Extract the [x, y] coordinate from the center of the cell holding the provided text.  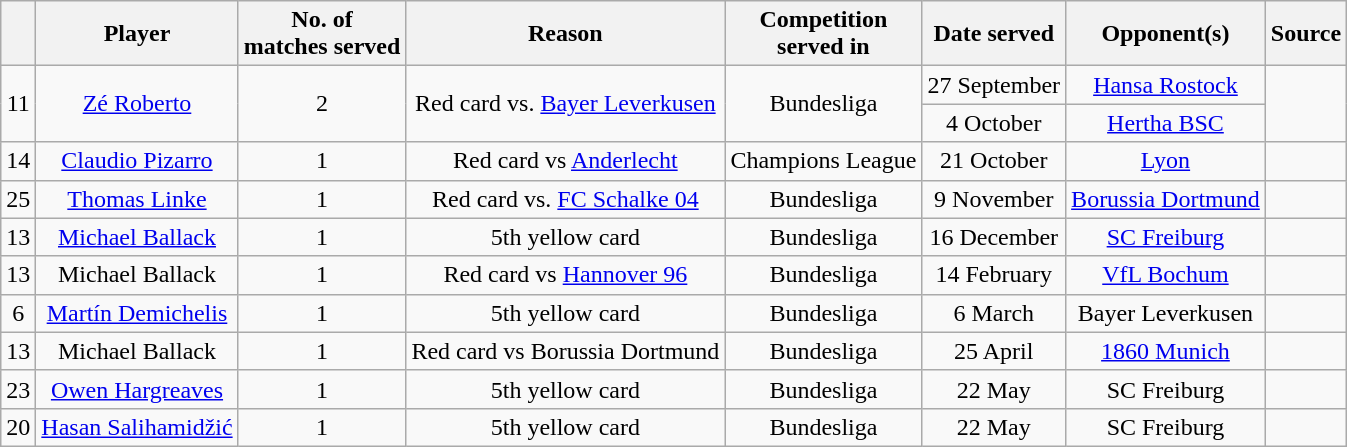
25 [18, 199]
6 [18, 313]
Champions League [824, 161]
Bayer Leverkusen [1166, 313]
20 [18, 427]
6 March [994, 313]
14 [18, 161]
1860 Munich [1166, 351]
Date served [994, 34]
Red card vs. Bayer Leverkusen [566, 104]
Borussia Dortmund [1166, 199]
23 [18, 389]
Red card vs Hannover 96 [566, 275]
25 April [994, 351]
Red card vs Borussia Dortmund [566, 351]
4 October [994, 123]
VfL Bochum [1166, 275]
Hansa Rostock [1166, 85]
Martín Demichelis [137, 313]
Competition served in [824, 34]
21 October [994, 161]
Red card vs. FC Schalke 04 [566, 199]
Lyon [1166, 161]
Reason [566, 34]
Zé Roberto [137, 104]
Opponent(s) [1166, 34]
11 [18, 104]
Hasan Salihamidžić [137, 427]
No. of matches served [322, 34]
Claudio Pizarro [137, 161]
Player [137, 34]
Hertha BSC [1166, 123]
Owen Hargreaves [137, 389]
Red card vs Anderlecht [566, 161]
27 September [994, 85]
9 November [994, 199]
14 February [994, 275]
2 [322, 104]
Source [1306, 34]
Thomas Linke [137, 199]
16 December [994, 237]
